Return the [X, Y] coordinate for the center point of the cell that contains the specified text.  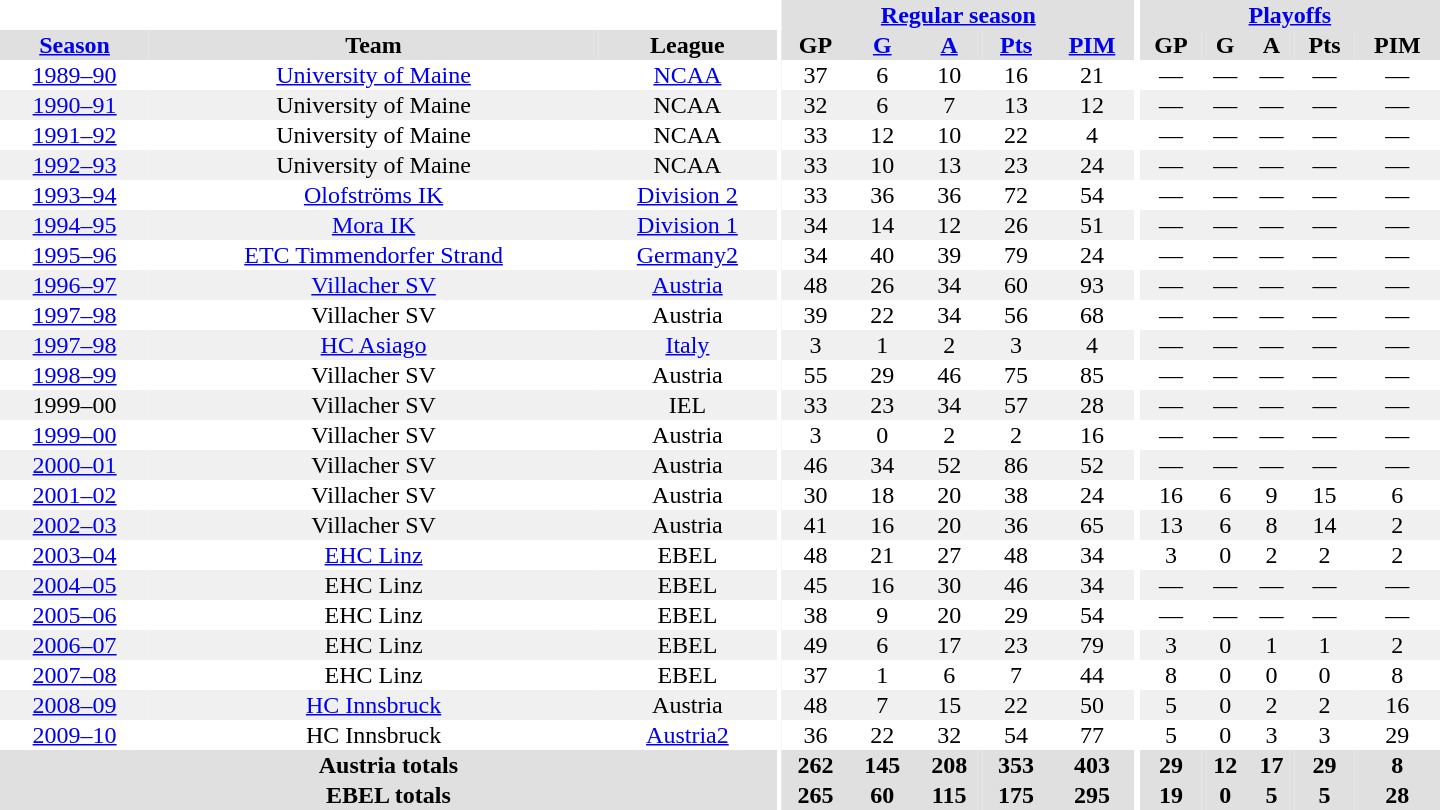
Regular season [958, 15]
2006–07 [74, 645]
55 [816, 375]
295 [1092, 795]
93 [1092, 285]
56 [1016, 315]
Austria2 [688, 735]
HC Asiago [374, 345]
1995–96 [74, 255]
1992–93 [74, 165]
208 [950, 765]
45 [816, 585]
ETC Timmendorfer Strand [374, 255]
49 [816, 645]
2004–05 [74, 585]
2002–03 [74, 525]
27 [950, 555]
75 [1016, 375]
Division 2 [688, 195]
57 [1016, 405]
18 [882, 495]
League [688, 45]
72 [1016, 195]
Division 1 [688, 225]
77 [1092, 735]
Olofströms IK [374, 195]
1993–94 [74, 195]
262 [816, 765]
51 [1092, 225]
1998–99 [74, 375]
2003–04 [74, 555]
115 [950, 795]
Austria totals [388, 765]
2005–06 [74, 615]
EBEL totals [388, 795]
50 [1092, 705]
265 [816, 795]
1989–90 [74, 75]
2000–01 [74, 465]
1991–92 [74, 135]
145 [882, 765]
Playoffs [1290, 15]
1990–91 [74, 105]
1994–95 [74, 225]
19 [1171, 795]
68 [1092, 315]
65 [1092, 525]
2001–02 [74, 495]
1996–97 [74, 285]
Italy [688, 345]
2007–08 [74, 675]
Germany2 [688, 255]
40 [882, 255]
41 [816, 525]
175 [1016, 795]
Team [374, 45]
85 [1092, 375]
2008–09 [74, 705]
403 [1092, 765]
353 [1016, 765]
86 [1016, 465]
Mora IK [374, 225]
44 [1092, 675]
Season [74, 45]
2009–10 [74, 735]
IEL [688, 405]
